Locate the cell with the specified text and output its [X, Y] center coordinate. 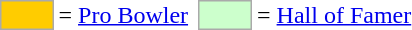
= Pro Bowler [124, 15]
